Find where the given text appears and provide that cell's center as [X, Y] coordinate. 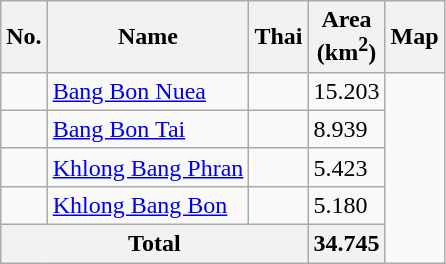
15.203 [346, 91]
Area(km2) [346, 37]
Total [154, 244]
Bang Bon Tai [148, 129]
Thai [278, 37]
5.423 [346, 167]
Khlong Bang Phran [148, 167]
34.745 [346, 244]
Khlong Bang Bon [148, 205]
8.939 [346, 129]
Name [148, 37]
No. [24, 37]
Map [414, 37]
5.180 [346, 205]
Bang Bon Nuea [148, 91]
